Output the [x, y] coordinate of the center of the cell containing the given text.  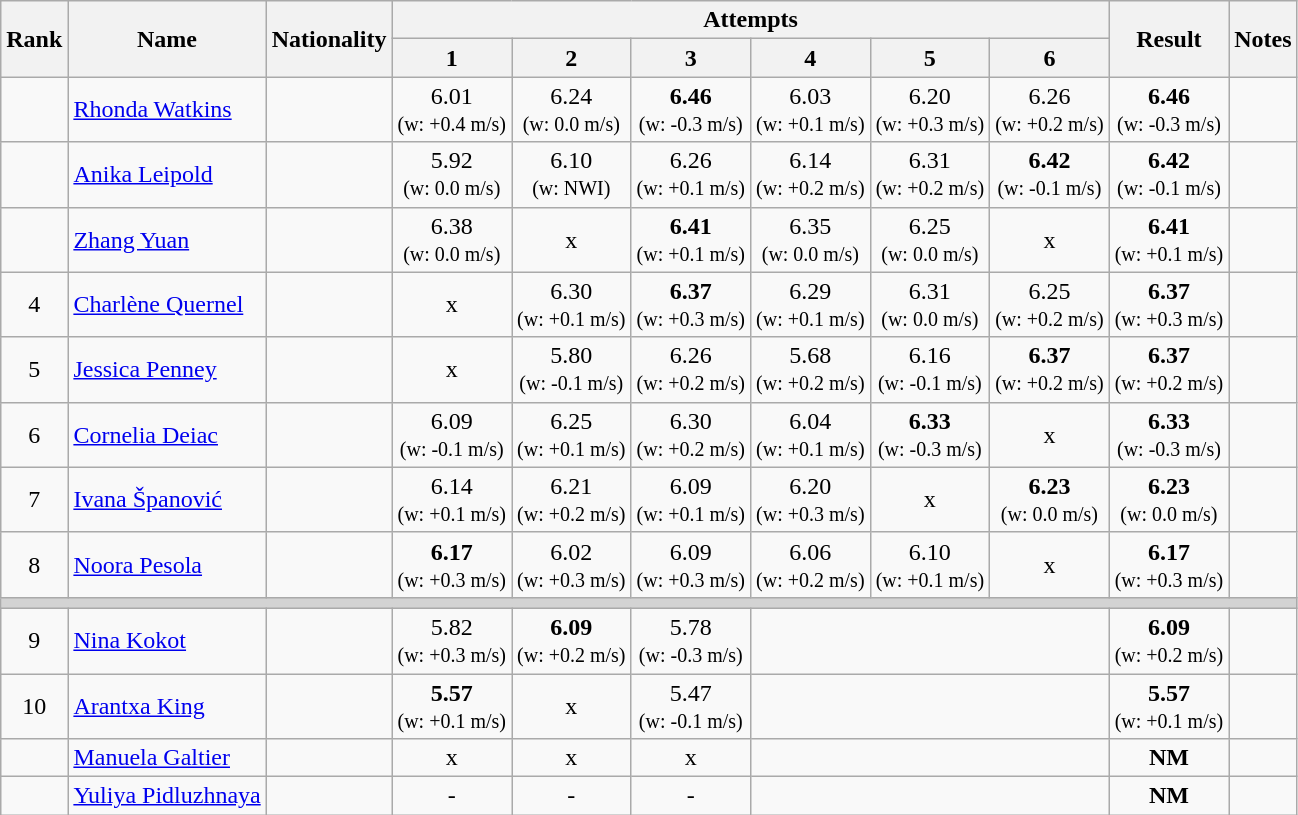
Arantxa King [167, 706]
7 [34, 500]
5.82(w: +0.3 m/s) [452, 640]
6.37 (w: +0.3 m/s) [1169, 304]
Result [1169, 39]
Nina Kokot [167, 640]
6.33 (w: -0.3 m/s) [1169, 434]
Ivana Španović [167, 500]
6.10(w: +0.1 m/s) [930, 564]
6.25(w: 0.0 m/s) [930, 240]
6.16(w: -0.1 m/s) [930, 370]
5.57(w: +0.1 m/s) [452, 706]
6.35(w: 0.0 m/s) [811, 240]
6.23 (w: 0.0 m/s) [1169, 500]
6.31(w: 0.0 m/s) [930, 304]
5.47(w: -0.1 m/s) [691, 706]
6.37(w: +0.3 m/s) [691, 304]
6.14(w: +0.1 m/s) [452, 500]
6.46 (w: -0.3 m/s) [1169, 110]
6.42(w: -0.1 m/s) [1050, 174]
6.42 (w: -0.1 m/s) [1169, 174]
6.04(w: +0.1 m/s) [811, 434]
3 [691, 58]
9 [34, 640]
6.46(w: -0.3 m/s) [691, 110]
6.30(w: +0.1 m/s) [572, 304]
6.37(w: +0.2 m/s) [1050, 370]
Rank [34, 39]
Attempts [750, 20]
Cornelia Deiac [167, 434]
5.92(w: 0.0 m/s) [452, 174]
5.57 (w: +0.1 m/s) [1169, 706]
6.41(w: +0.1 m/s) [691, 240]
6.25(w: +0.2 m/s) [1050, 304]
6.02(w: +0.3 m/s) [572, 564]
Nationality [329, 39]
6.25(w: +0.1 m/s) [572, 434]
5.68(w: +0.2 m/s) [811, 370]
5.78(w: -0.3 m/s) [691, 640]
6.09 (w: +0.2 m/s) [1169, 640]
6.21(w: +0.2 m/s) [572, 500]
Yuliya Pidluzhnaya [167, 796]
Charlène Quernel [167, 304]
2 [572, 58]
6.30(w: +0.2 m/s) [691, 434]
6.38(w: 0.0 m/s) [452, 240]
6.14(w: +0.2 m/s) [811, 174]
6.09(w: +0.1 m/s) [691, 500]
6.24(w: 0.0 m/s) [572, 110]
Jessica Penney [167, 370]
Noora Pesola [167, 564]
6.29(w: +0.1 m/s) [811, 304]
8 [34, 564]
6.33(w: -0.3 m/s) [930, 434]
Rhonda Watkins [167, 110]
6.23(w: 0.0 m/s) [1050, 500]
6.01(w: +0.4 m/s) [452, 110]
Name [167, 39]
6.41 (w: +0.1 m/s) [1169, 240]
6.03(w: +0.1 m/s) [811, 110]
6.09(w: -0.1 m/s) [452, 434]
6.06(w: +0.2 m/s) [811, 564]
6.17 (w: +0.3 m/s) [1169, 564]
6.37 (w: +0.2 m/s) [1169, 370]
6.09(w: +0.2 m/s) [572, 640]
10 [34, 706]
6.26(w: +0.1 m/s) [691, 174]
6.09(w: +0.3 m/s) [691, 564]
6.31(w: +0.2 m/s) [930, 174]
6.17(w: +0.3 m/s) [452, 564]
Manuela Galtier [167, 758]
5.80(w: -0.1 m/s) [572, 370]
Notes [1263, 39]
1 [452, 58]
Zhang Yuan [167, 240]
Anika Leipold [167, 174]
6.10(w: NWI) [572, 174]
